From the cell containing the given text, extract its center point as (x, y) coordinate. 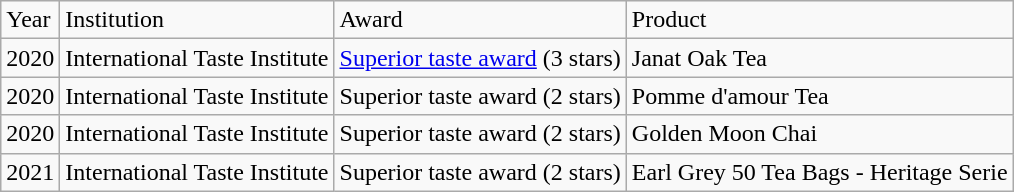
Year (30, 20)
Earl Grey 50 Tea Bags - Heritage Serie (820, 172)
Janat Oak Tea (820, 58)
Product (820, 20)
2021 (30, 172)
Pomme d'amour Tea (820, 96)
Golden Moon Chai (820, 134)
Award (480, 20)
Superior taste award (3 stars) (480, 58)
Institution (197, 20)
